Search for the cell housing the specified text and yield its [x, y] center coordinate. 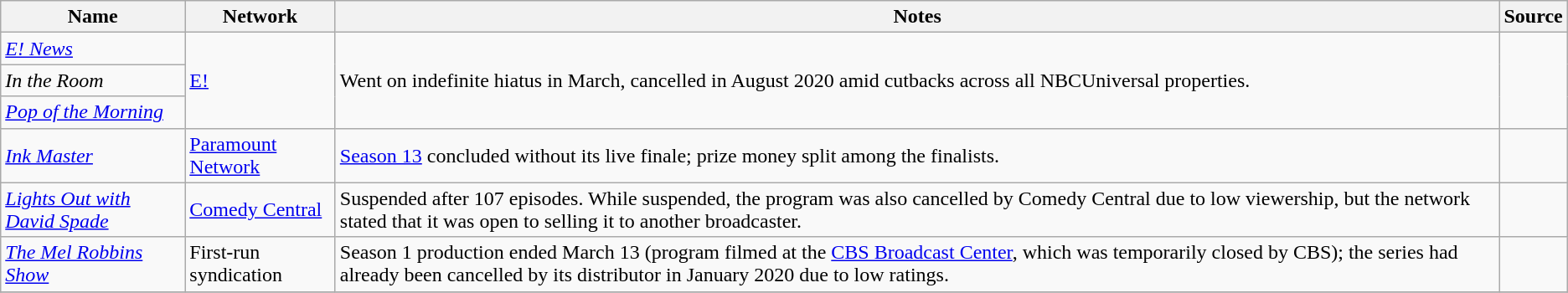
The Mel Robbins Show [93, 265]
Name [93, 17]
E! News [93, 49]
Went on indefinite hiatus in March, cancelled in August 2020 amid cutbacks across all NBCUniversal properties. [917, 80]
Comedy Central [260, 209]
Lights Out with David Spade [93, 209]
Source [1533, 17]
In the Room [93, 80]
Network [260, 17]
Pop of the Morning [93, 112]
Season 13 concluded without its live finale; prize money split among the finalists. [917, 156]
First-run syndication [260, 265]
E! [260, 80]
Paramount Network [260, 156]
Ink Master [93, 156]
Notes [917, 17]
